Identify which cell holds the provided text, then report its (x, y) central coordinate. 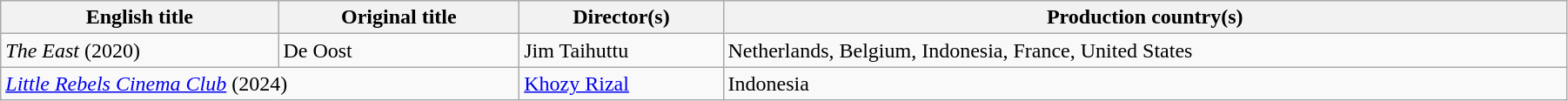
Netherlands, Belgium, Indonesia, France, United States (1145, 50)
Little Rebels Cinema Club (2024) (260, 84)
Khozy Rizal (621, 84)
Original title (399, 17)
Director(s) (621, 17)
The East (2020) (139, 50)
English title (139, 17)
Jim Taihuttu (621, 50)
De Oost (399, 50)
Indonesia (1145, 84)
Production country(s) (1145, 17)
